Capture the cell that displays the provided text and extract its [X, Y] central coordinate. 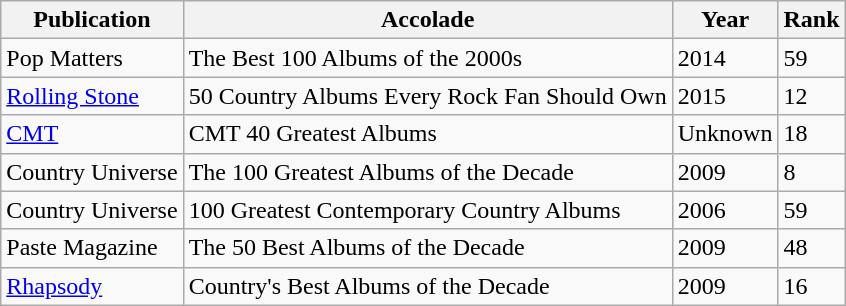
Paste Magazine [92, 248]
16 [812, 286]
CMT [92, 134]
Unknown [725, 134]
Rhapsody [92, 286]
The 50 Best Albums of the Decade [428, 248]
Country's Best Albums of the Decade [428, 286]
Accolade [428, 20]
The Best 100 Albums of the 2000s [428, 58]
12 [812, 96]
Rolling Stone [92, 96]
Publication [92, 20]
Pop Matters [92, 58]
100 Greatest Contemporary Country Albums [428, 210]
50 Country Albums Every Rock Fan Should Own [428, 96]
Rank [812, 20]
The 100 Greatest Albums of the Decade [428, 172]
8 [812, 172]
CMT 40 Greatest Albums [428, 134]
18 [812, 134]
2006 [725, 210]
48 [812, 248]
2014 [725, 58]
2015 [725, 96]
Year [725, 20]
